Find where the given text appears and provide that cell's center as (X, Y) coordinate. 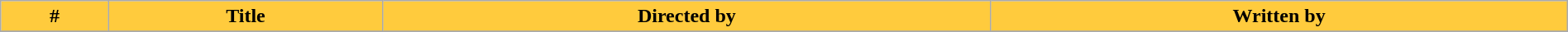
Directed by (686, 16)
# (55, 16)
Written by (1279, 16)
Title (246, 16)
